Extract the (X, Y) coordinate from the center of the cell holding the provided text.  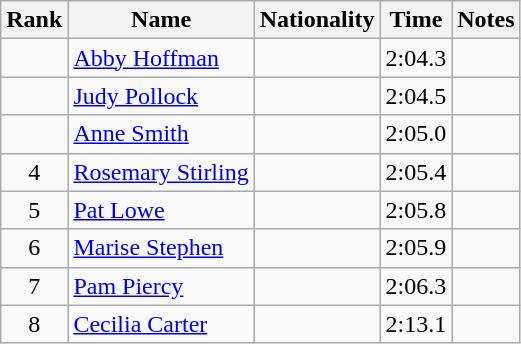
2:05.4 (416, 172)
Notes (486, 20)
Name (161, 20)
Marise Stephen (161, 248)
5 (34, 210)
8 (34, 324)
2:13.1 (416, 324)
2:04.5 (416, 96)
2:06.3 (416, 286)
Pat Lowe (161, 210)
Rank (34, 20)
2:05.9 (416, 248)
2:05.8 (416, 210)
Abby Hoffman (161, 58)
7 (34, 286)
Nationality (317, 20)
2:04.3 (416, 58)
Anne Smith (161, 134)
Cecilia Carter (161, 324)
2:05.0 (416, 134)
4 (34, 172)
Time (416, 20)
Pam Piercy (161, 286)
6 (34, 248)
Rosemary Stirling (161, 172)
Judy Pollock (161, 96)
